Locate the cell with the specified text and output its (X, Y) center coordinate. 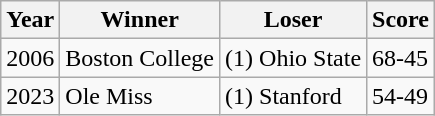
Ole Miss (140, 96)
2006 (30, 58)
Year (30, 20)
Boston College (140, 58)
54-49 (401, 96)
68-45 (401, 58)
Loser (294, 20)
2023 (30, 96)
(1) Ohio State (294, 58)
Score (401, 20)
Winner (140, 20)
(1) Stanford (294, 96)
